Pinpoint the cell where the given text exists, returning its (x, y) midpoint coordinate. 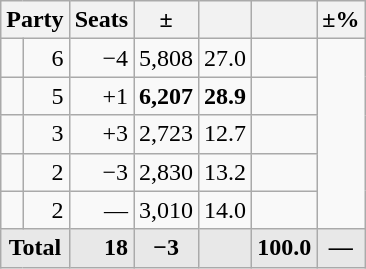
27.0 (226, 58)
3 (46, 134)
+1 (101, 96)
6 (46, 58)
3,010 (166, 210)
Seats (101, 20)
2,723 (166, 134)
±% (341, 20)
± (166, 20)
+3 (101, 134)
2,830 (166, 172)
5,808 (166, 58)
12.7 (226, 134)
100.0 (284, 248)
5 (46, 96)
Total (35, 248)
−4 (101, 58)
6,207 (166, 96)
13.2 (226, 172)
Party (35, 20)
14.0 (226, 210)
18 (101, 248)
28.9 (226, 96)
